Provide the [x, y] coordinate of the cell's center where the given text is located.  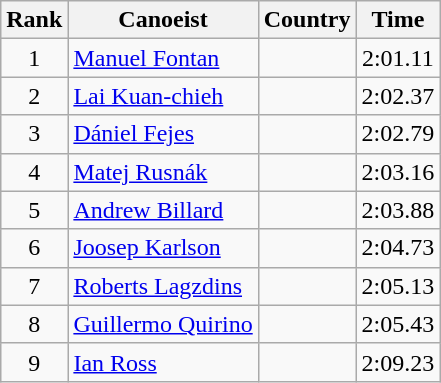
Matej Rusnák [163, 172]
2:03.16 [398, 172]
8 [34, 324]
2:03.88 [398, 210]
Dániel Fejes [163, 134]
9 [34, 362]
Time [398, 20]
2:05.43 [398, 324]
Andrew Billard [163, 210]
2:09.23 [398, 362]
4 [34, 172]
Lai Kuan-chieh [163, 96]
2:04.73 [398, 248]
Joosep Karlson [163, 248]
2 [34, 96]
3 [34, 134]
2:01.11 [398, 58]
1 [34, 58]
7 [34, 286]
2:02.37 [398, 96]
Roberts Lagzdins [163, 286]
5 [34, 210]
Manuel Fontan [163, 58]
Ian Ross [163, 362]
6 [34, 248]
Country [307, 20]
Guillermo Quirino [163, 324]
2:02.79 [398, 134]
Rank [34, 20]
2:05.13 [398, 286]
Canoeist [163, 20]
